Extract the [x, y] coordinate from the center of the cell holding the provided text.  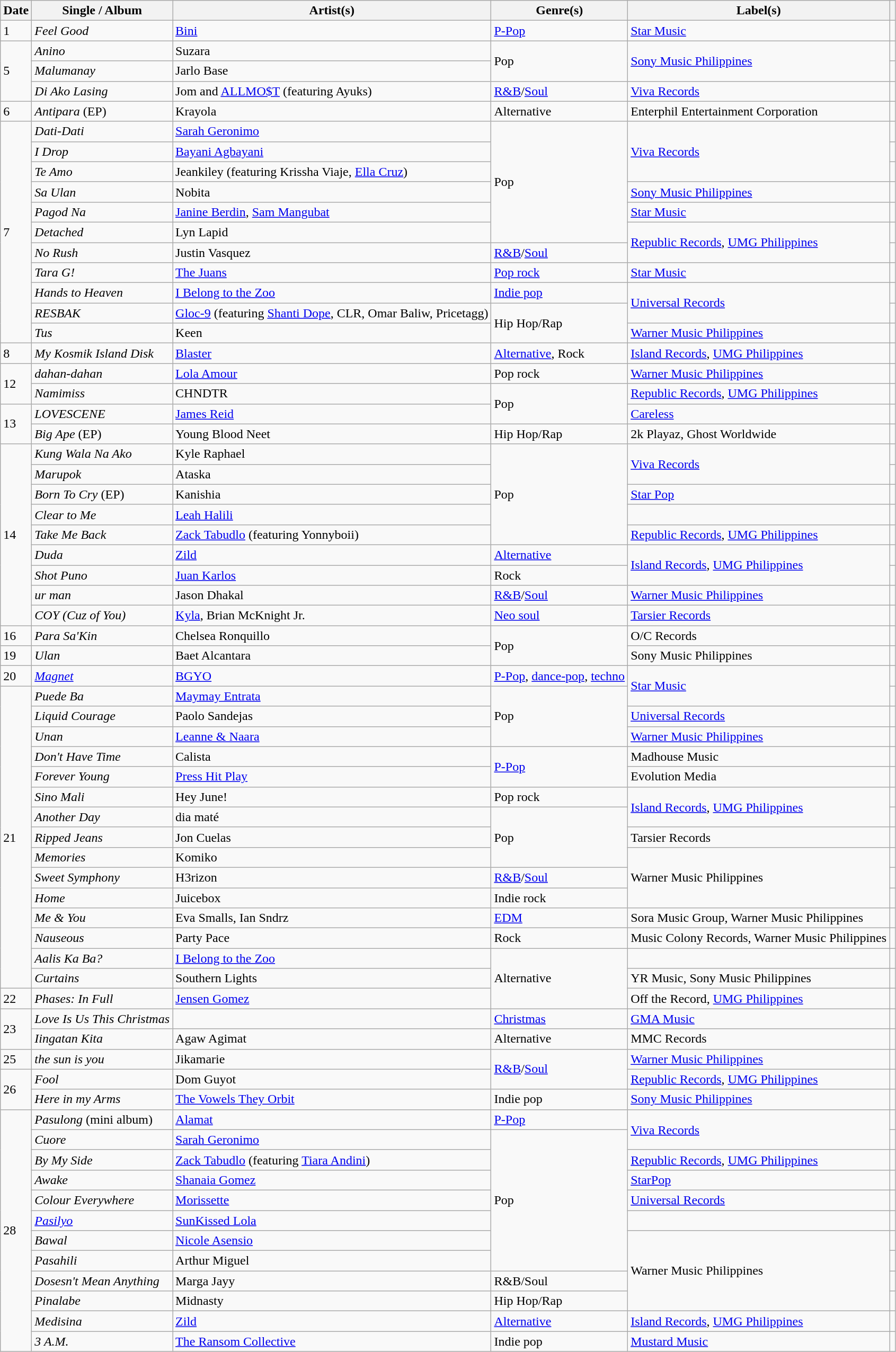
Krayola [332, 111]
Clear to Me [102, 514]
Kyla, Brian McKnight Jr. [332, 616]
Zack Tabudlo (featuring Tiara Andini) [332, 1160]
Medisina [102, 1321]
Chelsea Ronquillo [332, 636]
Another Day [102, 817]
Jon Cuelas [332, 837]
Star Pop [759, 494]
25 [16, 1059]
Di Ako Lasing [102, 91]
SunKissed Lola [332, 1220]
Shot Puno [102, 575]
Komiko [332, 857]
7 [16, 232]
Jason Dhakal [332, 595]
Ripped Jeans [102, 837]
Careless [759, 414]
16 [16, 636]
Kanishia [332, 494]
5 [16, 71]
YR Music, Sony Music Philippines [759, 979]
COY (Cuz of You) [102, 616]
Mustard Music [759, 1341]
Colour Everywhere [102, 1200]
EDM [560, 918]
Jensen Gomez [332, 999]
Puede Ba [102, 696]
Nicole Asensio [332, 1241]
Dati-Dati [102, 131]
Lyn Lapid [332, 232]
Pagod Na [102, 212]
Arthur Miguel [332, 1261]
Label(s) [759, 11]
1 [16, 31]
Ulan [102, 656]
Tus [102, 333]
3 A.M. [102, 1341]
Maymay Entrata [332, 696]
dia maté [332, 817]
Para Sa'Kin [102, 636]
28 [16, 1230]
Indie rock [560, 898]
Sino Mali [102, 797]
19 [16, 656]
Nauseous [102, 938]
Nobita [332, 192]
Leanne & Naara [332, 736]
Pasilyo [102, 1220]
Pasahili [102, 1261]
Don't Have Time [102, 757]
Te Amo [102, 172]
Iingatan Kita [102, 1039]
Love Is Us This Christmas [102, 1019]
Ataska [332, 474]
Hey June! [332, 797]
Justin Vasquez [332, 253]
MMC Records [759, 1039]
dahan-dahan [102, 373]
The Ransom Collective [332, 1341]
P-Pop, dance-pop, techno [560, 676]
I Drop [102, 152]
Big Ape (EP) [102, 434]
CHNDTR [332, 394]
Tara G! [102, 273]
Gloc-9 (featuring Shanti Dope, CLR, Omar Baliw, Pricetagg) [332, 313]
Eva Smalls, Ian Sndrz [332, 918]
Unan [102, 736]
Pinalabe [102, 1301]
Fool [102, 1079]
Detached [102, 232]
Baet Alcantara [332, 656]
6 [16, 111]
23 [16, 1029]
Awake [102, 1180]
StarPop [759, 1180]
Home [102, 898]
Bayani Agbayani [332, 152]
Here in my Arms [102, 1099]
Agaw Agimat [332, 1039]
Cuore [102, 1140]
Lola Amour [332, 373]
12 [16, 384]
Janine Berdin, Sam Mangubat [332, 212]
Bawal [102, 1241]
Hands to Heaven [102, 293]
Morissette [332, 1200]
James Reid [332, 414]
26 [16, 1089]
20 [16, 676]
Paolo Sandejas [332, 716]
By My Side [102, 1160]
Jeankiley (featuring Krissha Viaje, Ella Cruz) [332, 172]
Keen [332, 333]
Off the Record, UMG Philippines [759, 999]
ur man [102, 595]
The Vowels They Orbit [332, 1099]
Me & You [102, 918]
Jikamarie [332, 1059]
Born To Cry (EP) [102, 494]
Calista [332, 757]
Antipara (EP) [102, 111]
Phases: In Full [102, 999]
Memories [102, 857]
Midnasty [332, 1301]
The Juans [332, 273]
the sun is you [102, 1059]
Christmas [560, 1019]
Suzara [332, 51]
Feel Good [102, 31]
Bini [332, 31]
Malumanay [102, 71]
H3rizon [332, 877]
Liquid Courage [102, 716]
Single / Album [102, 11]
Enterphil Entertainment Corporation [759, 111]
RESBAK [102, 313]
Evolution Media [759, 777]
Shanaia Gomez [332, 1180]
Blaster [332, 353]
13 [16, 424]
O/C Records [759, 636]
Pasulong (mini album) [102, 1119]
8 [16, 353]
Neo soul [560, 616]
Forever Young [102, 777]
Artist(s) [332, 11]
Alamat [332, 1119]
Southern Lights [332, 979]
Dom Guyot [332, 1079]
Music Colony Records, Warner Music Philippines [759, 938]
Namimiss [102, 394]
Juicebox [332, 898]
Press Hit Play [332, 777]
Magnet [102, 676]
Alternative, Rock [560, 353]
Sa Ulan [102, 192]
Zack Tabudlo (featuring Yonnyboii) [332, 535]
22 [16, 999]
Kung Wala Na Ako [102, 454]
Party Pace [332, 938]
Genre(s) [560, 11]
LOVESCENE [102, 414]
Sweet Symphony [102, 877]
Sora Music Group, Warner Music Philippines [759, 918]
Madhouse Music [759, 757]
Take Me Back [102, 535]
No Rush [102, 253]
Marupok [102, 474]
Aalis Ka Ba? [102, 958]
Curtains [102, 979]
BGYO [332, 676]
My Kosmik Island Disk [102, 353]
2k Playaz, Ghost Worldwide [759, 434]
Duda [102, 555]
Young Blood Neet [332, 434]
GMA Music [759, 1019]
Jom and ALLMO$T (featuring Ayuks) [332, 91]
Marga Jayy [332, 1281]
Kyle Raphael [332, 454]
21 [16, 837]
Date [16, 11]
14 [16, 535]
Leah Halili [332, 514]
Juan Karlos [332, 575]
Anino [102, 51]
Dosesn't Mean Anything [102, 1281]
Jarlo Base [332, 71]
